Identify which cell holds the provided text, then report its [x, y] central coordinate. 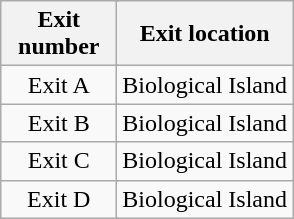
Exit number [59, 34]
Exit C [59, 161]
Exit B [59, 123]
Exit location [205, 34]
Exit A [59, 85]
Exit D [59, 199]
